Pinpoint the cell where the given text exists, returning its [x, y] midpoint coordinate. 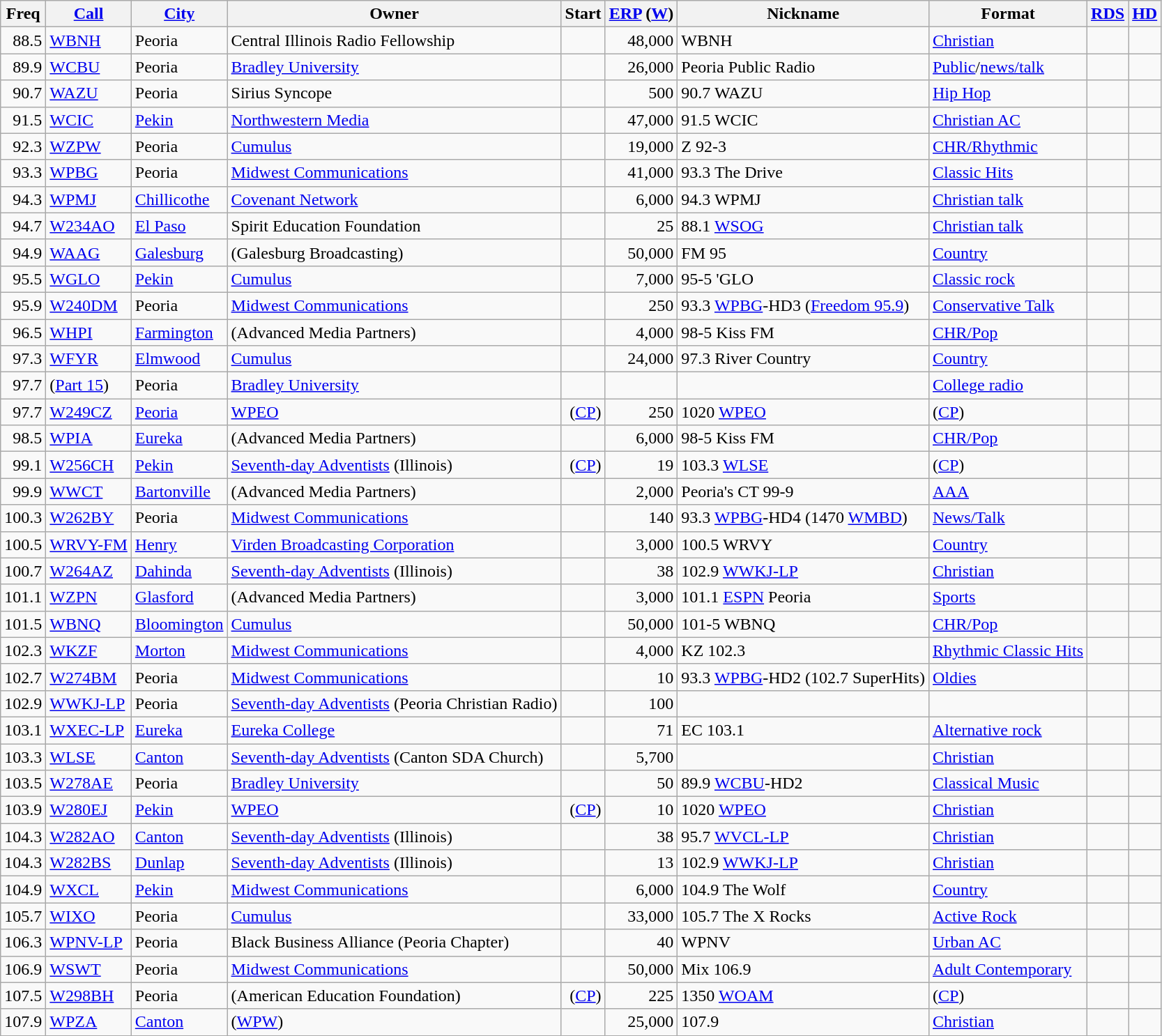
95-5 'GLO [803, 279]
AAA [1008, 492]
94.3 [24, 199]
Galesburg [179, 252]
Z 92-3 [803, 146]
Black Business Alliance (Peoria Chapter) [395, 943]
WPNV-LP [89, 943]
13 [641, 863]
101.5 [24, 624]
WIXO [89, 916]
93.3 WPBG-HD4 (1470 WMBD) [803, 518]
500 [641, 93]
96.5 [24, 333]
WZPW [89, 146]
98.5 [24, 439]
99.1 [24, 465]
Classic Hits [1008, 173]
W278AE [89, 784]
7,000 [641, 279]
Oldies [1008, 677]
KZ 102.3 [803, 650]
Freq [24, 14]
W280EJ [89, 810]
Classical Music [1008, 784]
WAZU [89, 93]
26,000 [641, 67]
CHR/Rhythmic [1008, 146]
Classic rock [1008, 279]
104.9 [24, 890]
W274BM [89, 677]
Urban AC [1008, 943]
WSWT [89, 969]
100.7 [24, 571]
WPBG [89, 173]
100.3 [24, 518]
94.7 [24, 226]
93.3 [24, 173]
19 [641, 465]
93.3 WPBG-HD2 (102.7 SuperHits) [803, 677]
Call [89, 14]
5,700 [641, 756]
WBNQ [89, 624]
WKZF [89, 650]
97.3 [24, 359]
71 [641, 730]
Mix 106.9 [803, 969]
102.3 [24, 650]
Virden Broadcasting Corporation [395, 544]
Hip Hop [1008, 93]
Seventh-day Adventists (Peoria Christian Radio) [395, 703]
Sports [1008, 597]
WCBU [89, 67]
WCIC [89, 120]
W234AO [89, 226]
EC 103.1 [803, 730]
Nickname [803, 14]
Eureka College [395, 730]
Alternative rock [1008, 730]
W282BS [89, 863]
19,000 [641, 146]
90.7 WAZU [803, 93]
100.5 WRVY [803, 544]
WWKJ-LP [89, 703]
Chillicothe [179, 199]
Sirius Syncope [395, 93]
1350 WOAM [803, 996]
W264AZ [89, 571]
100.5 [24, 544]
95.5 [24, 279]
Christian AC [1008, 120]
Morton [179, 650]
47,000 [641, 120]
105.7 [24, 916]
(Galesburg Broadcasting) [395, 252]
Dahinda [179, 571]
103.3 WLSE [803, 465]
WRVY-FM [89, 544]
Spirit Education Foundation [395, 226]
93.3 WPBG-HD3 (Freedom 95.9) [803, 305]
Elmwood [179, 359]
Start [583, 14]
WXCL [89, 890]
W298BH [89, 996]
89.9 [24, 67]
WPIA [89, 439]
105.7 The X Rocks [803, 916]
W240DM [89, 305]
RDS [1108, 14]
94.9 [24, 252]
107.5 [24, 996]
WXEC-LP [89, 730]
33,000 [641, 916]
Bloomington [179, 624]
Public/news/talk [1008, 67]
Seventh-day Adventists (Canton SDA Church) [395, 756]
Format [1008, 14]
106.3 [24, 943]
W249CZ [89, 412]
W262BY [89, 518]
40 [641, 943]
Peoria's CT 99-9 [803, 492]
Dunlap [179, 863]
225 [641, 996]
92.3 [24, 146]
93.3 The Drive [803, 173]
101.1 [24, 597]
(Part 15) [89, 386]
102.7 [24, 677]
50 [641, 784]
89.9 WCBU-HD2 [803, 784]
88.1 WSOG [803, 226]
Glasford [179, 597]
College radio [1008, 386]
103.1 [24, 730]
Owner [395, 14]
95.9 [24, 305]
WWCT [89, 492]
104.9 The Wolf [803, 890]
WLSE [89, 756]
FM 95 [803, 252]
100 [641, 703]
25,000 [641, 1022]
91.5 WCIC [803, 120]
WHPI [89, 333]
Bartonville [179, 492]
ERP (W) [641, 14]
Active Rock [1008, 916]
Northwestern Media [395, 120]
W282AO [89, 837]
88.5 [24, 40]
W256CH [89, 465]
41,000 [641, 173]
140 [641, 518]
Central Illinois Radio Fellowship [395, 40]
(American Education Foundation) [395, 996]
WFYR [89, 359]
106.9 [24, 969]
101.1 ESPN Peoria [803, 597]
25 [641, 226]
102.9 [24, 703]
Farmington [179, 333]
WPMJ [89, 199]
94.3 WPMJ [803, 199]
WGLO [89, 279]
WZPN [89, 597]
90.7 [24, 93]
95.7 WVCL-LP [803, 837]
Covenant Network [395, 199]
News/Talk [1008, 518]
Adult Contemporary [1008, 969]
91.5 [24, 120]
97.3 River Country [803, 359]
103.5 [24, 784]
HD [1145, 14]
Henry [179, 544]
WPZA [89, 1022]
Conservative Talk [1008, 305]
99.9 [24, 492]
(WPW) [395, 1022]
Peoria Public Radio [803, 67]
WPNV [803, 943]
2,000 [641, 492]
48,000 [641, 40]
103.9 [24, 810]
103.3 [24, 756]
El Paso [179, 226]
24,000 [641, 359]
City [179, 14]
Rhythmic Classic Hits [1008, 650]
WAAG [89, 252]
101-5 WBNQ [803, 624]
